Scan for the cell matching the given text and deliver its [X, Y] coordinate at center. 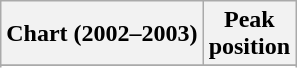
Chart (2002–2003) [102, 34]
Peakposition [249, 34]
